Locate the cell with the specified text and output its [x, y] center coordinate. 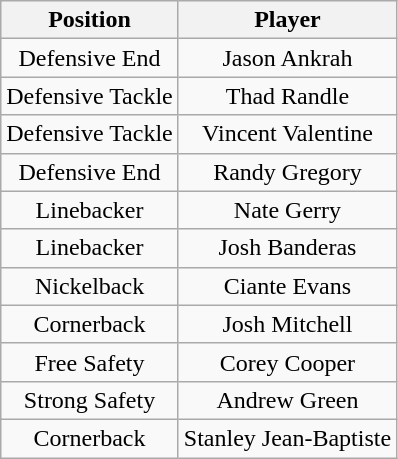
Josh Mitchell [287, 324]
Ciante Evans [287, 286]
Randy Gregory [287, 172]
Corey Cooper [287, 362]
Thad Randle [287, 96]
Nate Gerry [287, 210]
Andrew Green [287, 400]
Stanley Jean-Baptiste [287, 438]
Free Safety [90, 362]
Position [90, 20]
Strong Safety [90, 400]
Nickelback [90, 286]
Jason Ankrah [287, 58]
Player [287, 20]
Josh Banderas [287, 248]
Vincent Valentine [287, 134]
